Search for the cell housing the specified text and yield its (x, y) center coordinate. 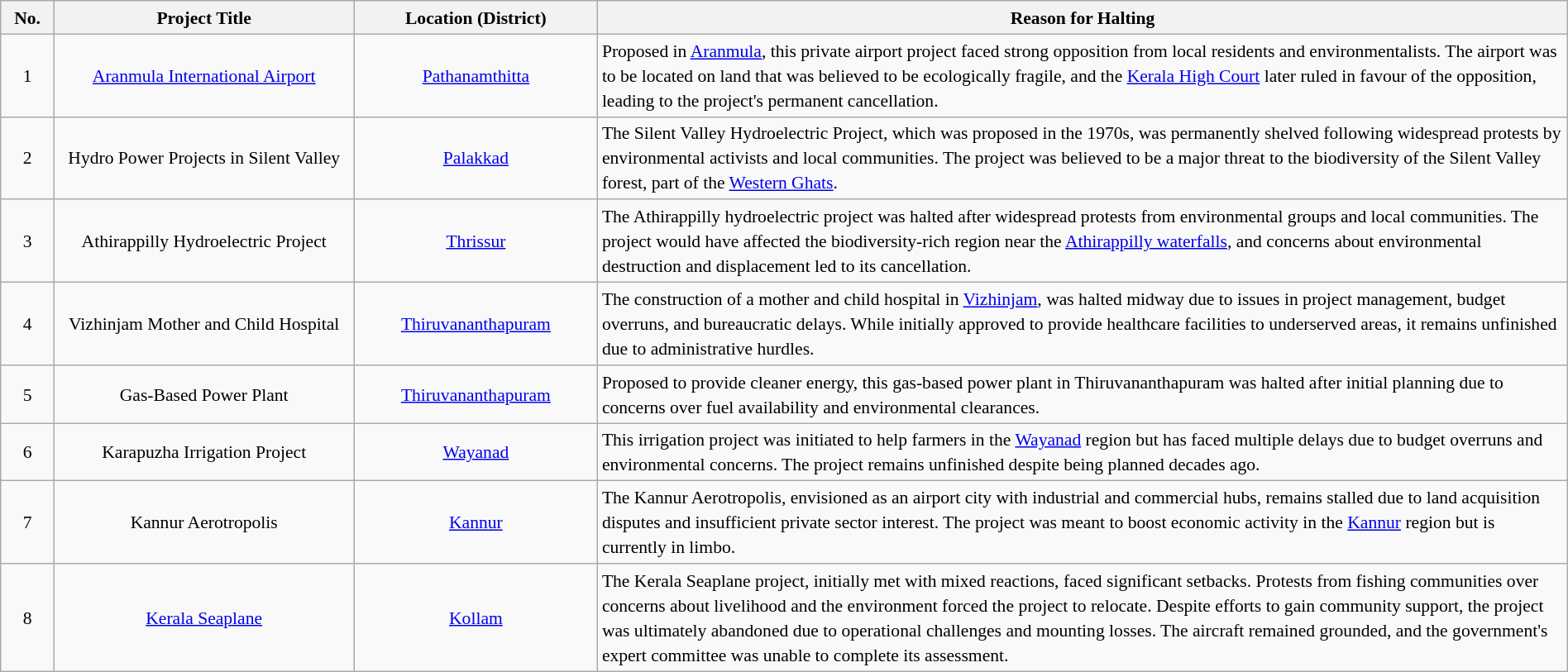
No. (28, 17)
1 (28, 75)
7 (28, 522)
Hydro Power Projects in Silent Valley (203, 158)
Project Title (203, 17)
Athirappilly Hydroelectric Project (203, 241)
Kollam (476, 617)
3 (28, 241)
Aranmula International Airport (203, 75)
5 (28, 394)
Pathanamthitta (476, 75)
Wayanad (476, 452)
2 (28, 158)
Kannur Aerotropolis (203, 522)
6 (28, 452)
Palakkad (476, 158)
Vizhinjam Mother and Child Hospital (203, 324)
Karapuzha Irrigation Project (203, 452)
Gas-Based Power Plant (203, 394)
Kerala Seaplane (203, 617)
8 (28, 617)
Thrissur (476, 241)
Location (District) (476, 17)
Reason for Halting (1083, 17)
4 (28, 324)
Kannur (476, 522)
